Return (X, Y) of the center of cell containing provided text 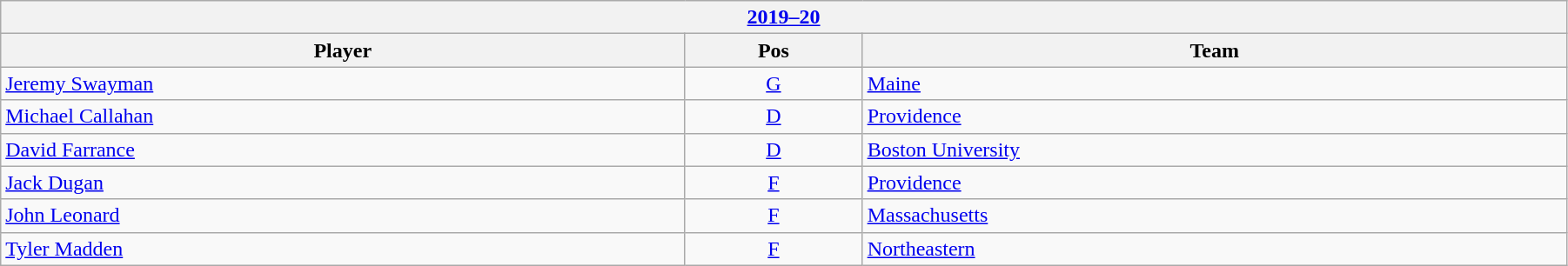
David Farrance (343, 150)
Player (343, 50)
2019–20 (784, 17)
Jeremy Swayman (343, 83)
Northeastern (1215, 249)
Team (1215, 50)
John Leonard (343, 216)
Michael Callahan (343, 116)
Jack Dugan (343, 183)
G (774, 83)
Massachusetts (1215, 216)
Boston University (1215, 150)
Maine (1215, 83)
Tyler Madden (343, 249)
Pos (774, 50)
